Provide the [X, Y] coordinate of the cell's center where the given text is located.  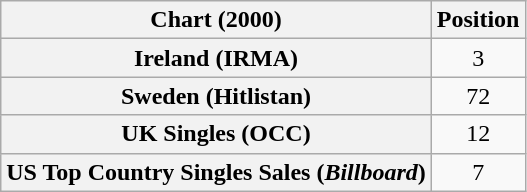
Ireland (IRMA) [216, 58]
72 [478, 96]
7 [478, 172]
Position [478, 20]
3 [478, 58]
UK Singles (OCC) [216, 134]
12 [478, 134]
Sweden (Hitlistan) [216, 96]
US Top Country Singles Sales (Billboard) [216, 172]
Chart (2000) [216, 20]
